Detect which cell encompasses the target text, then output its [X, Y] center coordinate. 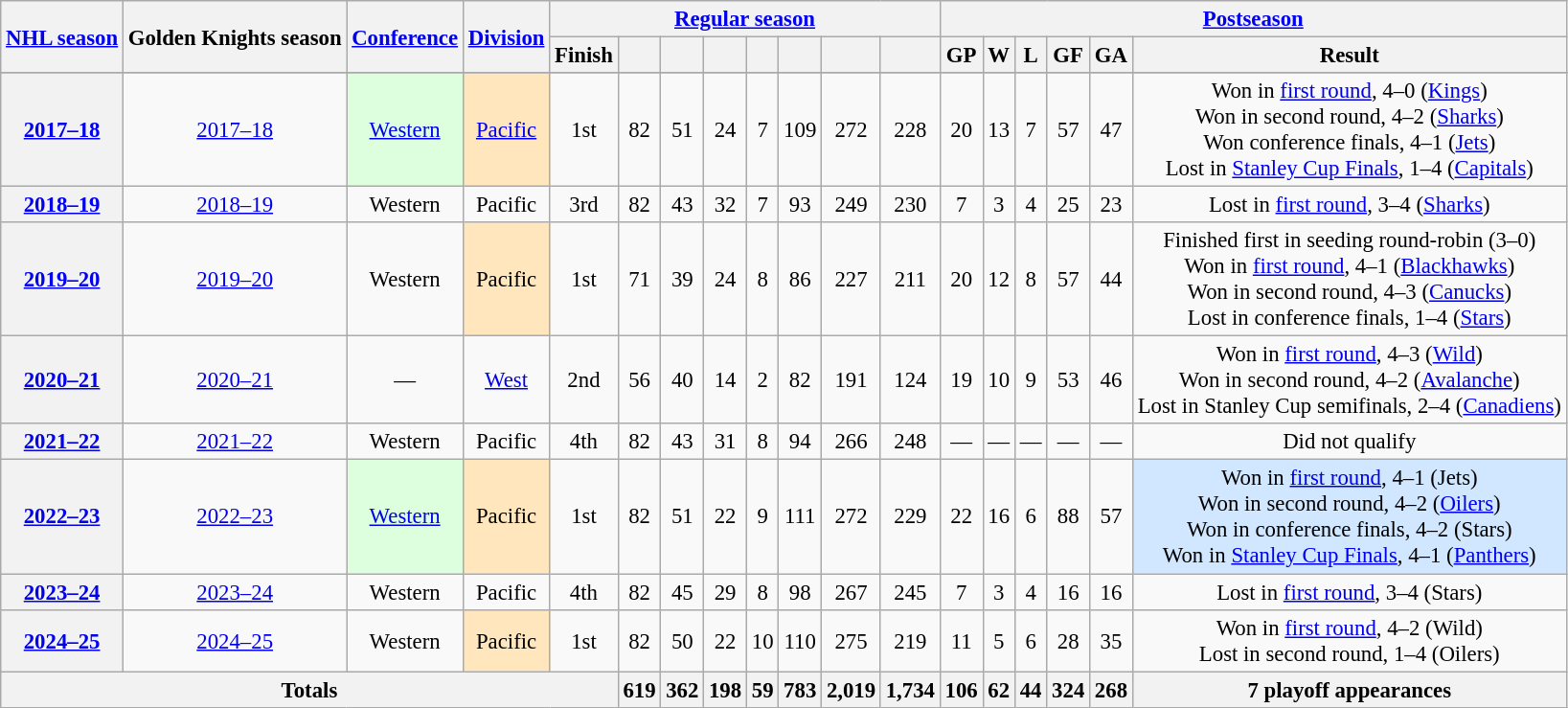
Did not qualify [1349, 442]
GF [1069, 56]
Regular season [745, 19]
93 [801, 205]
12 [998, 280]
98 [801, 592]
191 [852, 380]
62 [998, 690]
GP [962, 56]
53 [1069, 380]
Lost in first round, 3–4 (Sharks) [1349, 205]
230 [910, 205]
5 [998, 640]
783 [801, 690]
86 [801, 280]
110 [801, 640]
56 [640, 380]
Totals [309, 690]
35 [1111, 640]
Won in first round, 4–2 (Wild) Lost in second round, 1–4 (Oilers) [1349, 640]
94 [801, 442]
71 [640, 280]
219 [910, 640]
Postseason [1253, 19]
198 [726, 690]
Conference [405, 36]
GA [1111, 56]
13 [998, 130]
39 [682, 280]
14 [726, 380]
19 [962, 380]
275 [852, 640]
45 [682, 592]
111 [801, 517]
50 [682, 640]
Lost in first round, 3–4 (Stars) [1349, 592]
23 [1111, 205]
Division [506, 36]
211 [910, 280]
2 [762, 380]
362 [682, 690]
L [1031, 56]
228 [910, 130]
1,734 [910, 690]
W [998, 56]
Won in first round, 4–0 (Kings)Won in second round, 4–2 (Sharks)Won conference finals, 4–1 (Jets)Lost in Stanley Cup Finals, 1–4 (Capitals) [1349, 130]
268 [1111, 690]
229 [910, 517]
3rd [584, 205]
227 [852, 280]
29 [726, 592]
Finish [584, 56]
124 [910, 380]
Golden Knights season [234, 36]
Won in first round, 4–3 (Wild)Won in second round, 4–2 (Avalanche)Lost in Stanley Cup semifinals, 2–4 (Canadiens) [1349, 380]
2,019 [852, 690]
266 [852, 442]
109 [801, 130]
28 [1069, 640]
245 [910, 592]
25 [1069, 205]
59 [762, 690]
NHL season [62, 36]
2nd [584, 380]
324 [1069, 690]
7 playoff appearances [1349, 690]
West [506, 380]
46 [1111, 380]
248 [910, 442]
106 [962, 690]
88 [1069, 517]
32 [726, 205]
267 [852, 592]
11 [962, 640]
Won in first round, 4–1 (Jets)Won in second round, 4–2 (Oilers)Won in conference finals, 4–2 (Stars)Won in Stanley Cup Finals, 4–1 (Panthers) [1349, 517]
47 [1111, 130]
40 [682, 380]
249 [852, 205]
31 [726, 442]
619 [640, 690]
Result [1349, 56]
